Capture the cell that displays the provided text and extract its [X, Y] central coordinate. 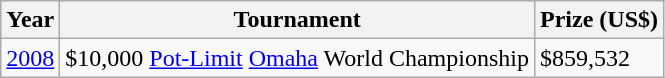
Tournament [298, 20]
2008 [30, 58]
$859,532 [598, 58]
Prize (US$) [598, 20]
$10,000 Pot-Limit Omaha World Championship [298, 58]
Year [30, 20]
